For the text-containing cell, return its midpoint in [x, y] coordinate format. 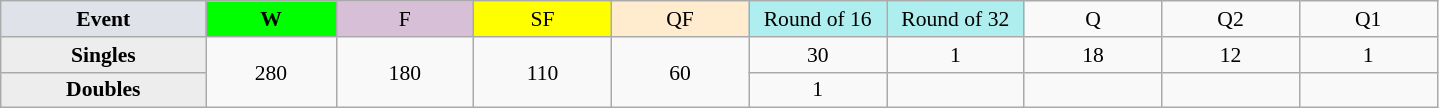
Doubles [104, 90]
Q1 [1368, 19]
F [405, 19]
Q [1093, 19]
18 [1093, 55]
Event [104, 19]
30 [818, 55]
Round of 32 [955, 19]
W [271, 19]
Round of 16 [818, 19]
12 [1231, 55]
60 [680, 72]
280 [271, 72]
180 [405, 72]
110 [543, 72]
Singles [104, 55]
QF [680, 19]
Q2 [1231, 19]
SF [543, 19]
